Extract the [x, y] coordinate from the center of the cell holding the provided text.  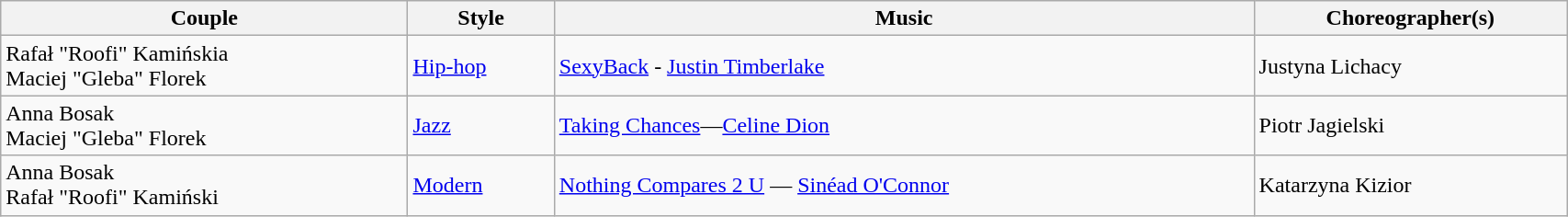
Katarzyna Kizior [1411, 186]
Modern [481, 186]
Justyna Lichacy [1411, 66]
Nothing Compares 2 U — Sinéad O'Connor [904, 186]
Anna BosakRafał "Roofi" Kamiński [204, 186]
Choreographer(s) [1411, 18]
Taking Chances—Celine Dion [904, 125]
Hip-hop [481, 66]
Jazz [481, 125]
Music [904, 18]
Couple [204, 18]
Rafał "Roofi" KamińskiaMaciej "Gleba" Florek [204, 66]
Anna BosakMaciej "Gleba" Florek [204, 125]
Style [481, 18]
SexyBack - Justin Timberlake [904, 66]
Piotr Jagielski [1411, 125]
